From the cell containing the given text, extract its center point as [x, y] coordinate. 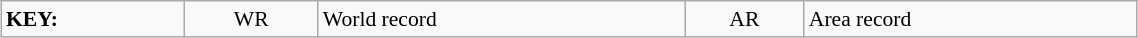
Area record [970, 19]
KEY: [93, 19]
AR [744, 19]
WR [252, 19]
World record [502, 19]
